Extract the (X, Y) coordinate from the center of the cell holding the provided text.  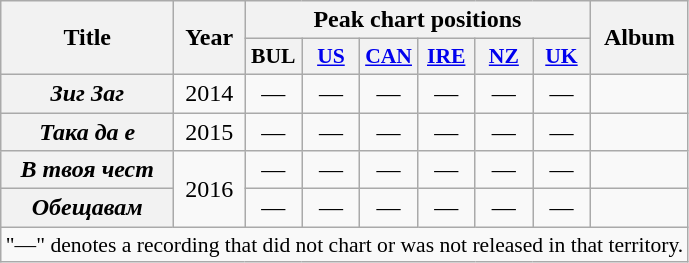
Album (639, 38)
IRE (446, 57)
2015 (210, 131)
Така да е (88, 131)
2016 (210, 189)
Peak chart positions (417, 20)
BUL (273, 57)
UK (562, 57)
"—" denotes a recording that did not chart or was not released in that territory. (345, 245)
В твоя чест (88, 170)
CAN (389, 57)
2014 (210, 93)
Year (210, 38)
Title (88, 38)
US (331, 57)
Обещавам (88, 208)
NZ (504, 57)
Зиг Заг (88, 93)
